Find where the given text appears and provide that cell's center as (X, Y) coordinate. 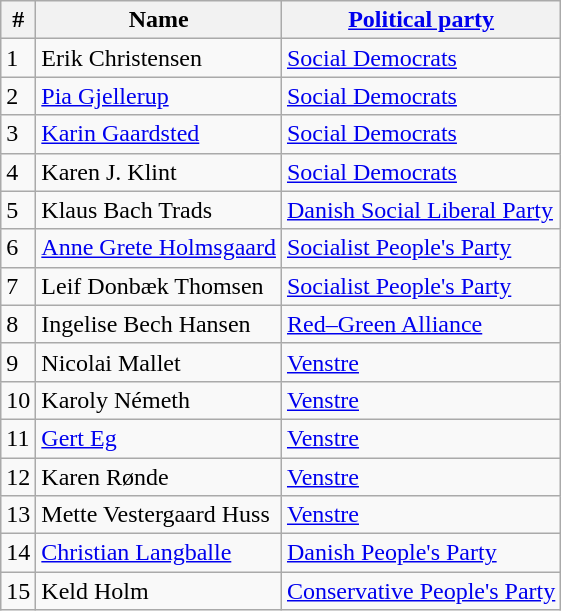
Name (159, 20)
Conservative People's Party (420, 591)
2 (18, 96)
Political party (420, 20)
Christian Langballe (159, 553)
Karoly Németh (159, 400)
8 (18, 324)
4 (18, 172)
Ingelise Bech Hansen (159, 324)
Leif Donbæk Thomsen (159, 286)
15 (18, 591)
Red–Green Alliance (420, 324)
13 (18, 515)
Gert Eg (159, 438)
Karin Gaardsted (159, 134)
6 (18, 248)
12 (18, 477)
1 (18, 58)
9 (18, 362)
Mette Vestergaard Huss (159, 515)
Karen Rønde (159, 477)
Danish Social Liberal Party (420, 210)
5 (18, 210)
3 (18, 134)
14 (18, 553)
Danish People's Party (420, 553)
7 (18, 286)
Karen J. Klint (159, 172)
Anne Grete Holmsgaard (159, 248)
Erik Christensen (159, 58)
Nicolai Mallet (159, 362)
Pia Gjellerup (159, 96)
Keld Holm (159, 591)
10 (18, 400)
Klaus Bach Trads (159, 210)
11 (18, 438)
# (18, 20)
